Capture the cell that displays the provided text and extract its (X, Y) central coordinate. 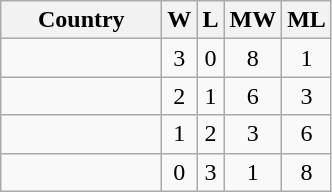
Country (82, 20)
MW (253, 20)
L (210, 20)
W (180, 20)
ML (307, 20)
